Detect which cell encompasses the target text, then output its (x, y) center coordinate. 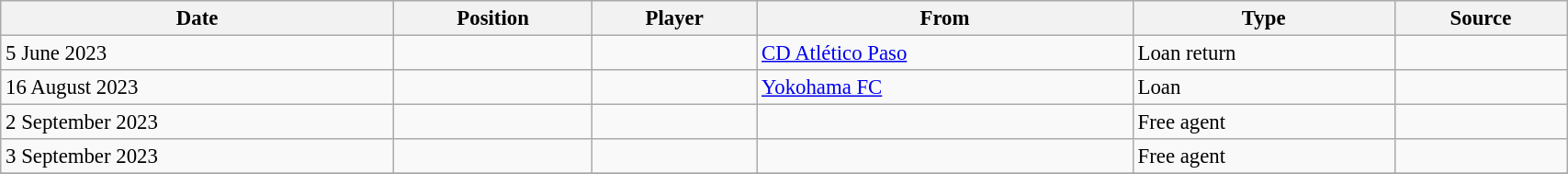
Source (1481, 18)
3 September 2023 (197, 157)
From (944, 18)
Type (1264, 18)
Loan return (1264, 53)
Loan (1264, 87)
Player (674, 18)
5 June 2023 (197, 53)
Date (197, 18)
CD Atlético Paso (944, 53)
Position (493, 18)
2 September 2023 (197, 122)
16 August 2023 (197, 87)
Yokohama FC (944, 87)
